Determine the (X, Y) coordinate at the center of the cell enclosing the given text.  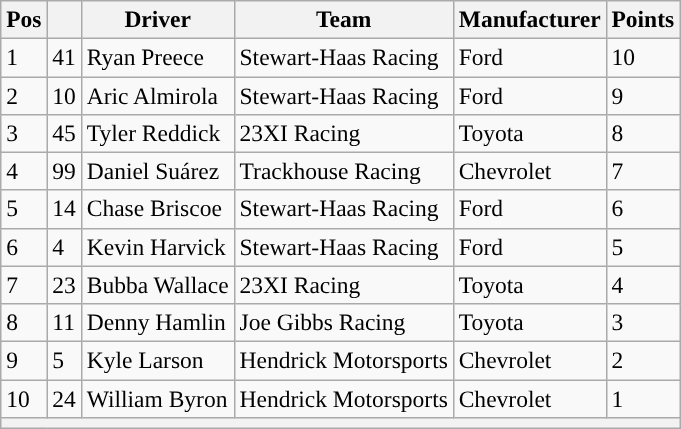
99 (64, 171)
Kyle Larson (158, 360)
Bubba Wallace (158, 285)
Kevin Harvick (158, 247)
Tyler Reddick (158, 133)
Ryan Preece (158, 57)
Denny Hamlin (158, 322)
24 (64, 398)
Manufacturer (530, 19)
Team (344, 19)
Driver (158, 19)
23 (64, 285)
Joe Gibbs Racing (344, 322)
Daniel Suárez (158, 171)
11 (64, 322)
41 (64, 57)
14 (64, 209)
Pos (24, 19)
Trackhouse Racing (344, 171)
Chase Briscoe (158, 209)
Aric Almirola (158, 95)
William Byron (158, 398)
Points (643, 19)
45 (64, 133)
